Capture the cell that displays the provided text and extract its [x, y] central coordinate. 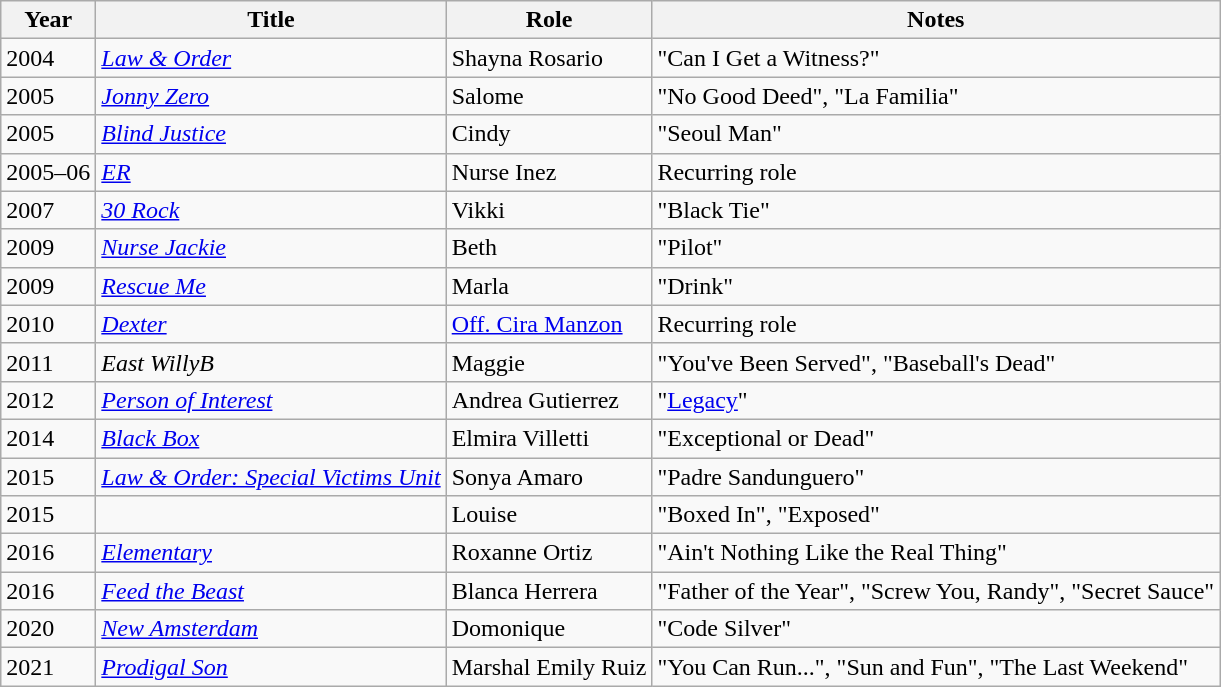
Black Box [271, 438]
Salome [549, 96]
"Seoul Man" [936, 134]
Beth [549, 248]
Marshal Emily Ruiz [549, 667]
Title [271, 20]
Cindy [549, 134]
Blanca Herrera [549, 591]
Elmira Villetti [549, 438]
Blind Justice [271, 134]
Elementary [271, 553]
Louise [549, 515]
Prodigal Son [271, 667]
Vikki [549, 210]
"Can I Get a Witness?" [936, 58]
Sonya Amaro [549, 477]
Domonique [549, 629]
Marla [549, 286]
ER [271, 172]
"You Can Run...", "Sun and Fun", "The Last Weekend" [936, 667]
Roxanne Ortiz [549, 553]
"You've Been Served", "Baseball's Dead" [936, 362]
Year [48, 20]
2010 [48, 324]
Person of Interest [271, 400]
"Padre Sandunguero" [936, 477]
Law & Order [271, 58]
Feed the Beast [271, 591]
Notes [936, 20]
2011 [48, 362]
2020 [48, 629]
"Exceptional or Dead" [936, 438]
"Code Silver" [936, 629]
Off. Cira Manzon [549, 324]
2021 [48, 667]
Role [549, 20]
Maggie [549, 362]
Jonny Zero [271, 96]
"Drink" [936, 286]
2004 [48, 58]
Law & Order: Special Victims Unit [271, 477]
2005–06 [48, 172]
"Boxed In", "Exposed" [936, 515]
Rescue Me [271, 286]
"No Good Deed", "La Familia" [936, 96]
2007 [48, 210]
Shayna Rosario [549, 58]
2014 [48, 438]
2012 [48, 400]
Andrea Gutierrez [549, 400]
New Amsterdam [271, 629]
Nurse Inez [549, 172]
"Legacy" [936, 400]
"Ain't Nothing Like the Real Thing" [936, 553]
Dexter [271, 324]
30 Rock [271, 210]
Nurse Jackie [271, 248]
East WillyB [271, 362]
"Black Tie" [936, 210]
"Father of the Year", "Screw You, Randy", "Secret Sauce" [936, 591]
"Pilot" [936, 248]
